Detect which cell encompasses the target text, then output its [x, y] center coordinate. 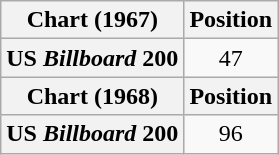
47 [231, 58]
96 [231, 134]
Chart (1968) [92, 96]
Chart (1967) [92, 20]
